Locate the cell with the specified text and output its (X, Y) center coordinate. 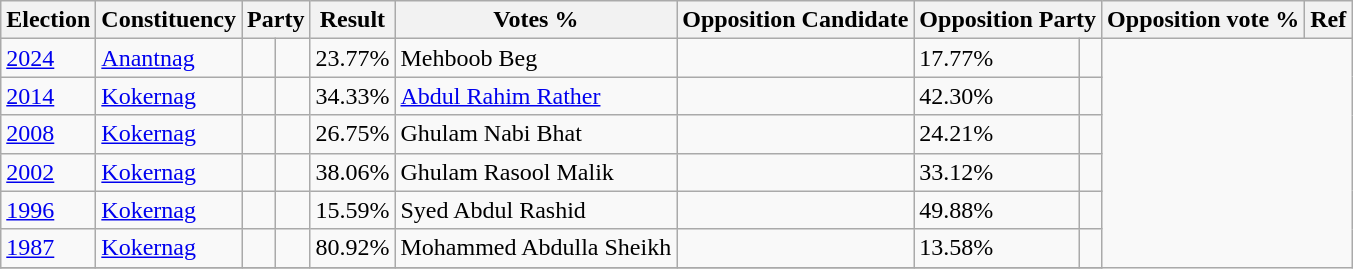
Opposition Candidate (796, 20)
Opposition vote % (1204, 20)
13.58% (997, 248)
1987 (48, 248)
1996 (48, 210)
Constituency (169, 20)
26.75% (352, 134)
2002 (48, 172)
2008 (48, 134)
42.30% (997, 96)
2024 (48, 58)
38.06% (352, 172)
17.77% (997, 58)
2014 (48, 96)
Mohammed Abdulla Sheikh (536, 248)
Ref (1328, 20)
Abdul Rahim Rather (536, 96)
15.59% (352, 210)
Ghulam Rasool Malik (536, 172)
24.21% (997, 134)
Result (352, 20)
49.88% (997, 210)
Party (276, 20)
34.33% (352, 96)
Opposition Party (1008, 20)
Anantnag (169, 58)
Ghulam Nabi Bhat (536, 134)
Mehboob Beg (536, 58)
23.77% (352, 58)
33.12% (997, 172)
Election (48, 20)
Votes % (536, 20)
Syed Abdul Rashid (536, 210)
80.92% (352, 248)
